Detect which cell encompasses the target text, then output its [X, Y] center coordinate. 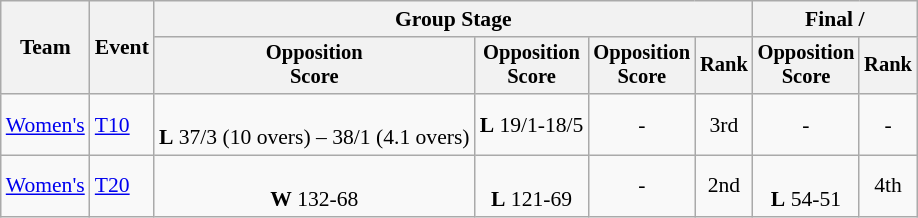
T20 [122, 186]
4th [888, 186]
Group Stage [454, 19]
W 132-68 [314, 186]
2nd [724, 186]
Team [46, 48]
3rd [724, 124]
Final / [835, 19]
L 121-69 [532, 186]
L 37/3 (10 overs) – 38/1 (4.1 overs) [314, 124]
T10 [122, 124]
L 19/1-18/5 [532, 124]
L 54-51 [806, 186]
Event [122, 48]
